Provide the [X, Y] coordinate of the cell's center where the given text is located.  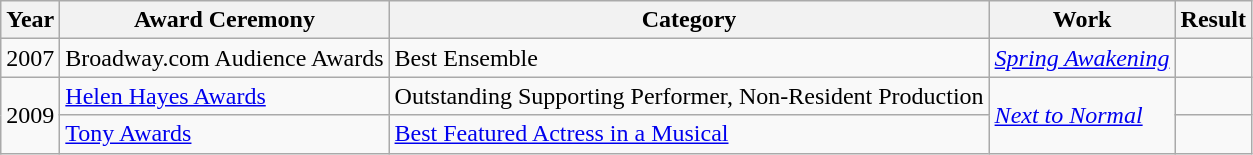
2007 [30, 58]
Tony Awards [224, 134]
Year [30, 20]
Helen Hayes Awards [224, 96]
2009 [30, 115]
Work [1082, 20]
Spring Awakening [1082, 58]
Broadway.com Audience Awards [224, 58]
Best Ensemble [689, 58]
Category [689, 20]
Next to Normal [1082, 115]
Result [1213, 20]
Award Ceremony [224, 20]
Best Featured Actress in a Musical [689, 134]
Outstanding Supporting Performer, Non-Resident Production [689, 96]
